Provide the [X, Y] coordinate of the cell's center where the given text is located.  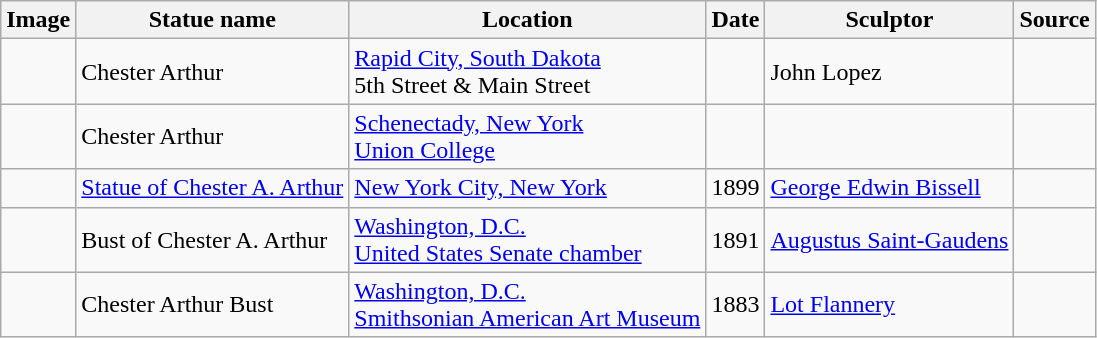
Rapid City, South Dakota5th Street & Main Street [528, 72]
Augustus Saint-Gaudens [890, 240]
John Lopez [890, 72]
1883 [736, 304]
Washington, D.C.Smithsonian American Art Museum [528, 304]
Location [528, 20]
1891 [736, 240]
Sculptor [890, 20]
Schenectady, New YorkUnion College [528, 136]
Chester Arthur Bust [212, 304]
Date [736, 20]
Washington, D.C.United States Senate chamber [528, 240]
Image [38, 20]
1899 [736, 188]
Bust of Chester A. Arthur [212, 240]
Statue name [212, 20]
New York City, New York [528, 188]
Lot Flannery [890, 304]
George Edwin Bissell [890, 188]
Source [1054, 20]
Statue of Chester A. Arthur [212, 188]
